Pinpoint the cell where the given text exists, returning its [x, y] midpoint coordinate. 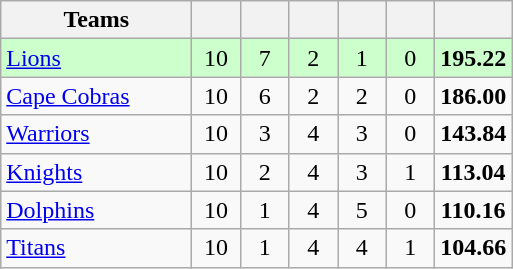
186.00 [474, 96]
Titans [96, 248]
143.84 [474, 134]
Teams [96, 20]
5 [362, 210]
6 [264, 96]
7 [264, 58]
Knights [96, 172]
Cape Cobras [96, 96]
195.22 [474, 58]
Lions [96, 58]
113.04 [474, 172]
Dolphins [96, 210]
Warriors [96, 134]
104.66 [474, 248]
110.16 [474, 210]
